Identify which cell holds the provided text, then report its (X, Y) central coordinate. 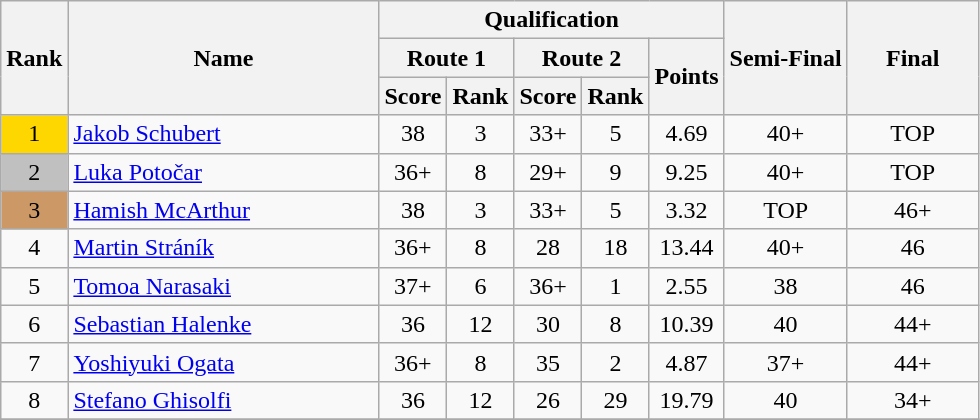
Route 2 (582, 58)
29+ (548, 172)
Semi-Final (786, 58)
9.25 (686, 172)
4 (34, 248)
46+ (912, 210)
Hamish McArthur (224, 210)
2.55 (686, 286)
Final (912, 58)
18 (616, 248)
35 (548, 362)
4.69 (686, 134)
Route 1 (446, 58)
34+ (912, 400)
29 (616, 400)
4.87 (686, 362)
Points (686, 77)
26 (548, 400)
Yoshiyuki Ogata (224, 362)
Qualification (552, 20)
28 (548, 248)
3.32 (686, 210)
Martin Stráník (224, 248)
Tomoa Narasaki (224, 286)
Stefano Ghisolfi (224, 400)
30 (548, 324)
19.79 (686, 400)
13.44 (686, 248)
Sebastian Halenke (224, 324)
7 (34, 362)
9 (616, 172)
Jakob Schubert (224, 134)
Luka Potočar (224, 172)
10.39 (686, 324)
Name (224, 58)
